Output the [x, y] coordinate of the center of the cell containing the given text.  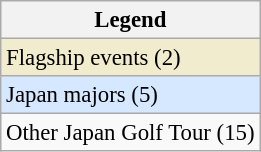
Japan majors (5) [130, 95]
Flagship events (2) [130, 58]
Legend [130, 20]
Other Japan Golf Tour (15) [130, 133]
